Return the (X, Y) coordinate for the center point of the cell that contains the specified text.  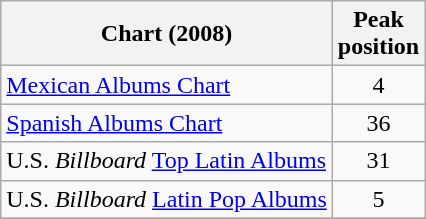
4 (378, 85)
31 (378, 161)
36 (378, 123)
5 (378, 199)
Peakposition (378, 34)
U.S. Billboard Top Latin Albums (167, 161)
Chart (2008) (167, 34)
U.S. Billboard Latin Pop Albums (167, 199)
Spanish Albums Chart (167, 123)
Mexican Albums Chart (167, 85)
